Locate the cell with the specified text and output its (x, y) center coordinate. 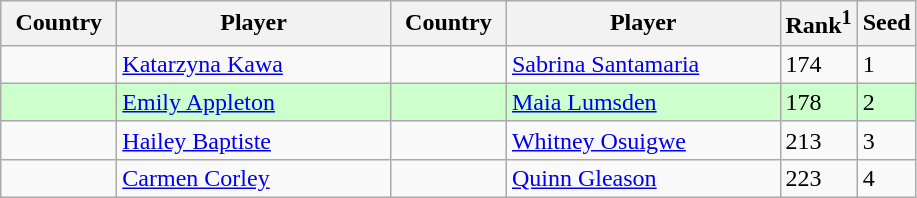
Katarzyna Kawa (254, 64)
213 (818, 140)
Maia Lumsden (643, 102)
2 (886, 102)
1 (886, 64)
Sabrina Santamaria (643, 64)
Seed (886, 24)
174 (818, 64)
Rank1 (818, 24)
3 (886, 140)
223 (818, 178)
Emily Appleton (254, 102)
Carmen Corley (254, 178)
Whitney Osuigwe (643, 140)
Quinn Gleason (643, 178)
Hailey Baptiste (254, 140)
4 (886, 178)
178 (818, 102)
